Return the (X, Y) coordinate for the center point of the cell that contains the specified text.  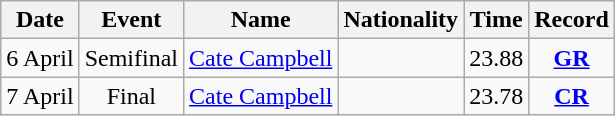
GR (572, 58)
Name (261, 20)
Record (572, 20)
6 April (40, 58)
Final (131, 96)
23.78 (496, 96)
23.88 (496, 58)
CR (572, 96)
Date (40, 20)
Time (496, 20)
7 April (40, 96)
Event (131, 20)
Nationality (401, 20)
Semifinal (131, 58)
